Return [X, Y] of the center of cell containing provided text 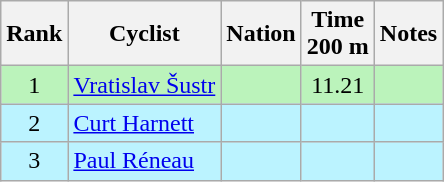
2 [34, 123]
Rank [34, 34]
Curt Harnett [144, 123]
11.21 [338, 85]
1 [34, 85]
Time200 m [338, 34]
Cyclist [144, 34]
Vratislav Šustr [144, 85]
Nation [261, 34]
Paul Réneau [144, 161]
Notes [408, 34]
3 [34, 161]
